Find where the given text appears and provide that cell's center as [X, Y] coordinate. 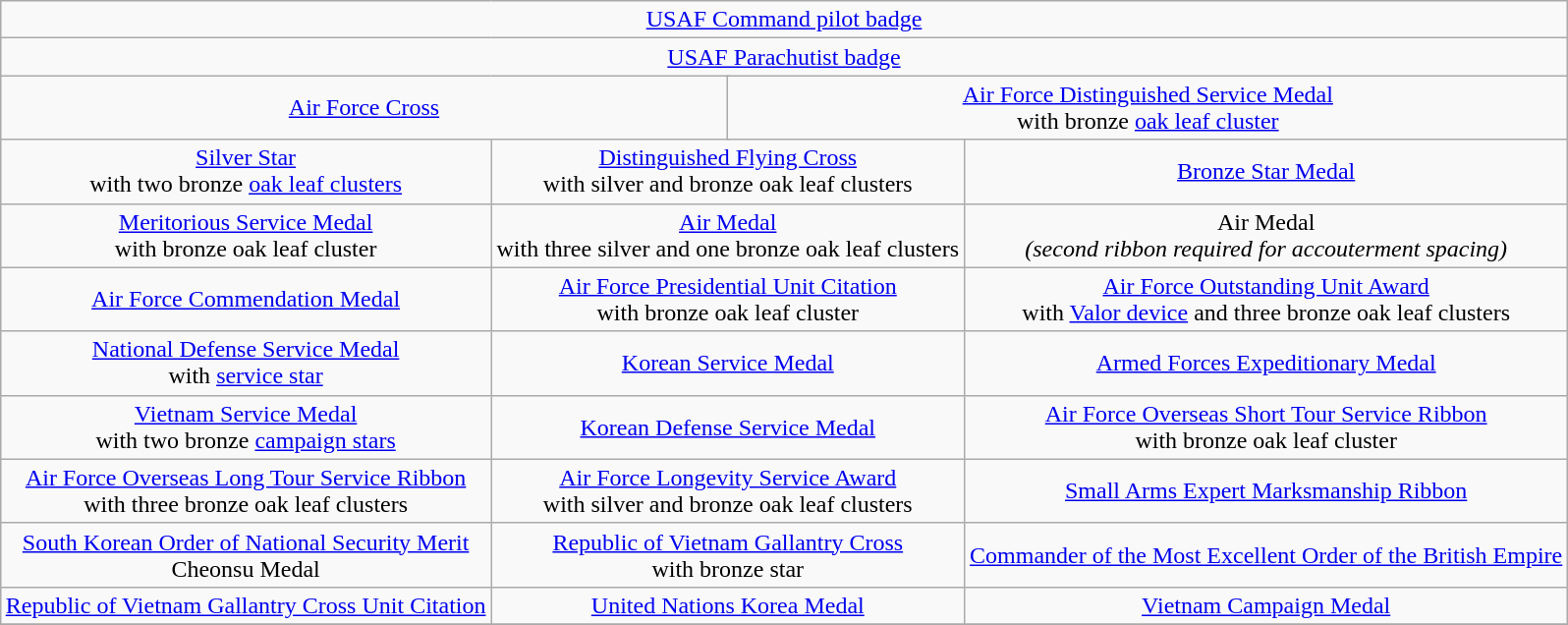
Vietnam Service Medalwith two bronze campaign stars [246, 426]
Air Force Distinguished Service Medalwith bronze oak leaf cluster [1148, 108]
United Nations Korea Medal [728, 605]
Air Force Overseas Long Tour Service Ribbonwith three bronze oak leaf clusters [246, 491]
Republic of Vietnam Gallantry Cross Unit Citation [246, 605]
Vietnam Campaign Medal [1266, 605]
Air Medalwith three silver and one bronze oak leaf clusters [728, 236]
Air Force Outstanding Unit Awardwith Valor device and three bronze oak leaf clusters [1266, 299]
Korean Defense Service Medal [728, 426]
Silver Starwith two bronze oak leaf clusters [246, 171]
Republic of Vietnam Gallantry Crosswith bronze star [728, 554]
USAF Command pilot badge [784, 20]
South Korean Order of National Security MeritCheonsu Medal [246, 554]
Air Force Commendation Medal [246, 299]
Bronze Star Medal [1266, 171]
Armed Forces Expeditionary Medal [1266, 364]
Air Medal(second ribbon required for accouterment spacing) [1266, 236]
Korean Service Medal [728, 364]
Air Force Presidential Unit Citationwith bronze oak leaf cluster [728, 299]
Air Force Longevity Service Awardwith silver and bronze oak leaf clusters [728, 491]
USAF Parachutist badge [784, 57]
National Defense Service Medalwith service star [246, 364]
Air Force Overseas Short Tour Service Ribbonwith bronze oak leaf cluster [1266, 426]
Small Arms Expert Marksmanship Ribbon [1266, 491]
Meritorious Service Medalwith bronze oak leaf cluster [246, 236]
Commander of the Most Excellent Order of the British Empire [1266, 554]
Air Force Cross [364, 108]
Distinguished Flying Crosswith silver and bronze oak leaf clusters [728, 171]
